Detect which cell encompasses the target text, then output its (X, Y) center coordinate. 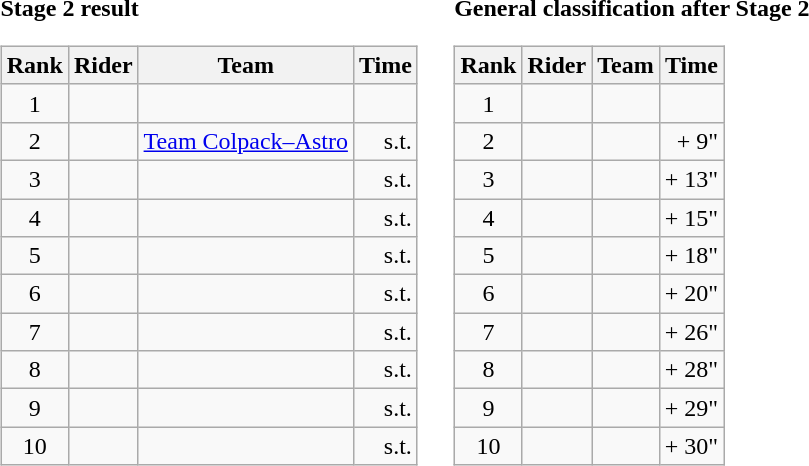
+ 15" (691, 217)
+ 18" (691, 256)
+ 20" (691, 294)
+ 30" (691, 446)
Team Colpack–Astro (246, 141)
+ 29" (691, 408)
+ 13" (691, 179)
+ 26" (691, 332)
+ 9" (691, 141)
+ 28" (691, 370)
